Detect which cell encompasses the target text, then output its [x, y] center coordinate. 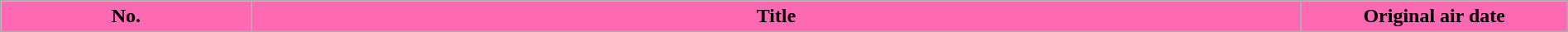
No. [126, 16]
Original air date [1434, 16]
Title [776, 16]
